Pinpoint the cell where the given text exists, returning its [x, y] midpoint coordinate. 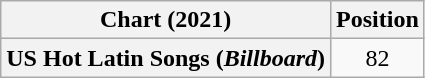
US Hot Latin Songs (Billboard) [166, 58]
Chart (2021) [166, 20]
Position [378, 20]
82 [378, 58]
